Determine the (x, y) coordinate at the center of the cell enclosing the given text.  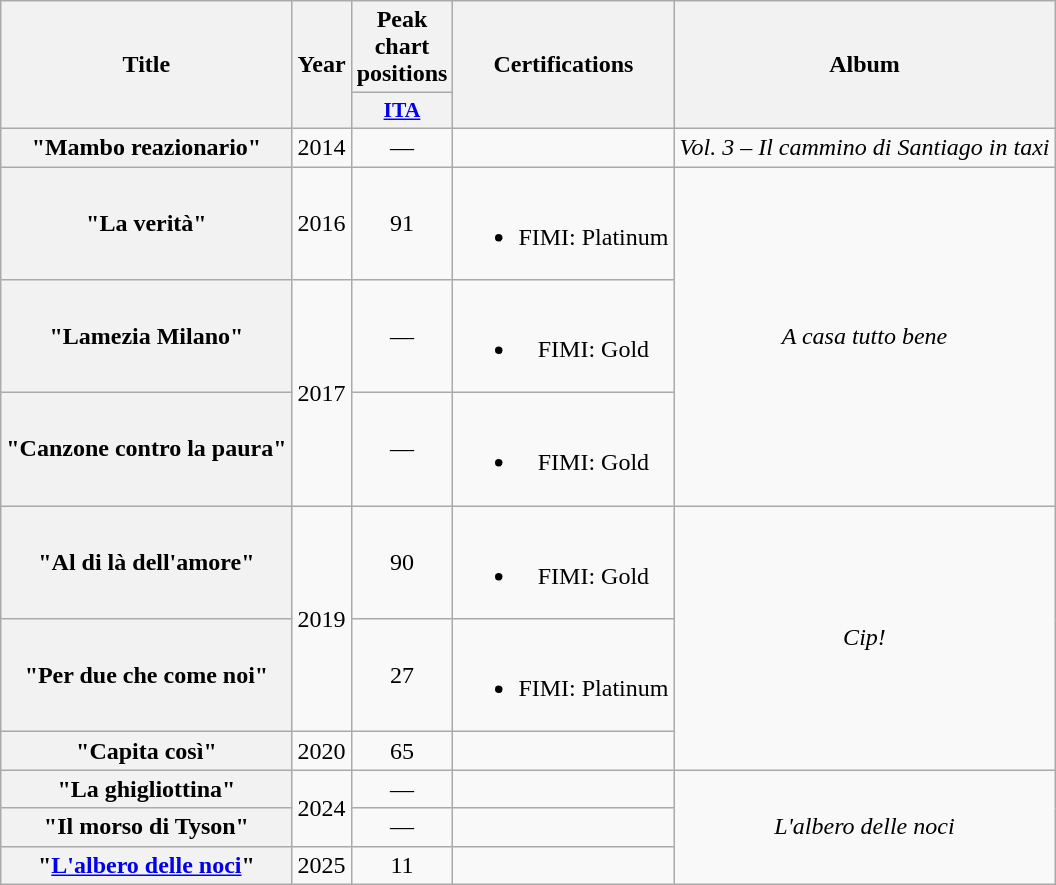
"Al di là dell'amore" (146, 562)
"La verità" (146, 222)
"Canzone contro la paura" (146, 450)
2020 (322, 751)
Cip! (864, 638)
"Il morso di Tyson" (146, 827)
11 (402, 865)
Certifications (564, 65)
65 (402, 751)
90 (402, 562)
"Capita così" (146, 751)
"L'albero delle noci" (146, 865)
"Mambo reazionario" (146, 147)
2019 (322, 619)
ITA (402, 111)
2025 (322, 865)
Vol. 3 – Il cammino di Santiago in taxi (864, 147)
91 (402, 222)
2024 (322, 808)
L'albero delle noci (864, 827)
Peak chart positions (402, 47)
"Lamezia Milano" (146, 336)
2016 (322, 222)
Album (864, 65)
2014 (322, 147)
Year (322, 65)
A casa tutto bene (864, 336)
27 (402, 676)
"La ghigliottina" (146, 789)
Title (146, 65)
2017 (322, 393)
"Per due che come noi" (146, 676)
